Identify which cell holds the provided text, then report its [x, y] central coordinate. 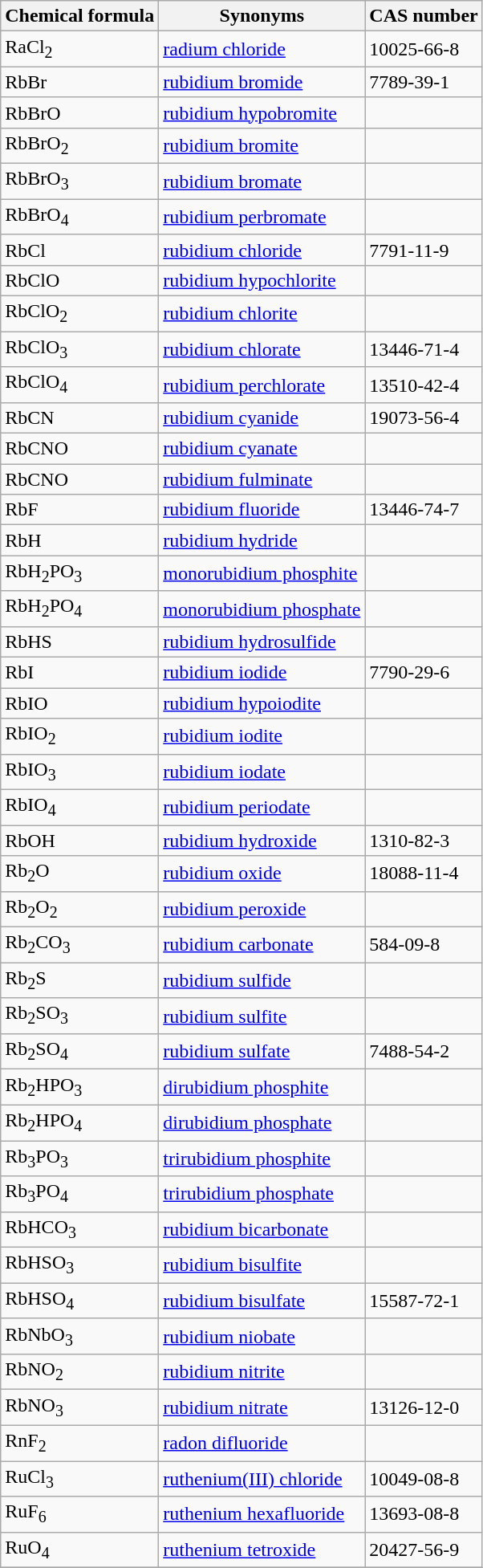
RuO4 [80, 1550]
Rb3PO3 [80, 1158]
rubidium iodate [262, 772]
7791-11-9 [424, 250]
rubidium bisulfite [262, 1265]
rubidium periodate [262, 807]
rubidium cyanate [262, 449]
RbIO3 [80, 772]
trirubidium phosphite [262, 1158]
rubidium nitrate [262, 1407]
RbNO2 [80, 1372]
rubidium hydride [262, 540]
ruthenium tetroxide [262, 1550]
19073-56-4 [424, 417]
13693-08-8 [424, 1514]
rubidium bisulfate [262, 1301]
radium chloride [262, 49]
rubidium hydroxide [262, 841]
rubidium sulfate [262, 1051]
rubidium bicarbonate [262, 1229]
rubidium niobate [262, 1336]
Rb2S [80, 980]
dirubidium phosphate [262, 1122]
RbBrO3 [80, 181]
10049-08-8 [424, 1479]
trirubidium phosphate [262, 1194]
13446-71-4 [424, 349]
RbClO4 [80, 385]
RnF2 [80, 1443]
RbOH [80, 841]
13510-42-4 [424, 385]
1310-82-3 [424, 841]
RbIO [80, 703]
CAS number [424, 16]
rubidium chloride [262, 250]
18088-11-4 [424, 874]
rubidium bromide [262, 82]
rubidium perbromate [262, 217]
Rb2HPO3 [80, 1087]
rubidium iodite [262, 736]
rubidium bromate [262, 181]
RbHS [80, 641]
Rb2HPO4 [80, 1122]
15587-72-1 [424, 1301]
13126-12-0 [424, 1407]
RbClO [80, 280]
Rb3PO4 [80, 1194]
RbBrO [80, 112]
Rb2O [80, 874]
rubidium oxide [262, 874]
RbH2PO4 [80, 609]
rubidium hydrosulfide [262, 641]
RbI [80, 673]
monorubidium phosphite [262, 573]
584-09-8 [424, 944]
RbBr [80, 82]
ruthenium(III) chloride [262, 1479]
RbIO4 [80, 807]
13446-74-7 [424, 510]
Rb2SO4 [80, 1051]
RbIO2 [80, 736]
RbHCO3 [80, 1229]
RbNO3 [80, 1407]
rubidium sulfide [262, 980]
RbH [80, 540]
20427-56-9 [424, 1550]
RbBrO2 [80, 145]
rubidium hypochlorite [262, 280]
Rb2SO3 [80, 1016]
ruthenium hexafluoride [262, 1514]
RbBrO4 [80, 217]
RbCl [80, 250]
RbF [80, 510]
10025-66-8 [424, 49]
RbClO3 [80, 349]
rubidium hypoiodite [262, 703]
rubidium cyanide [262, 417]
rubidium bromite [262, 145]
rubidium perchlorate [262, 385]
rubidium chlorite [262, 313]
Chemical formula [80, 16]
RbNbO3 [80, 1336]
radon difluoride [262, 1443]
RaCl2 [80, 49]
RbHSO3 [80, 1265]
RbH2PO3 [80, 573]
7488-54-2 [424, 1051]
rubidium fluoride [262, 510]
rubidium hypobromite [262, 112]
7789-39-1 [424, 82]
rubidium nitrite [262, 1372]
Synonyms [262, 16]
dirubidium phosphite [262, 1087]
RuCl3 [80, 1479]
rubidium iodide [262, 673]
RuF6 [80, 1514]
monorubidium phosphate [262, 609]
RbCN [80, 417]
rubidium peroxide [262, 909]
Rb2CO3 [80, 944]
rubidium carbonate [262, 944]
rubidium chlorate [262, 349]
RbHSO4 [80, 1301]
rubidium fulminate [262, 479]
RbClO2 [80, 313]
7790-29-6 [424, 673]
rubidium sulfite [262, 1016]
Rb2O2 [80, 909]
